Provide the (X, Y) coordinate of the cell's center where the given text is located.  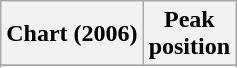
Chart (2006) (72, 34)
Peakposition (189, 34)
